Output the (x, y) coordinate of the center of the cell containing the given text.  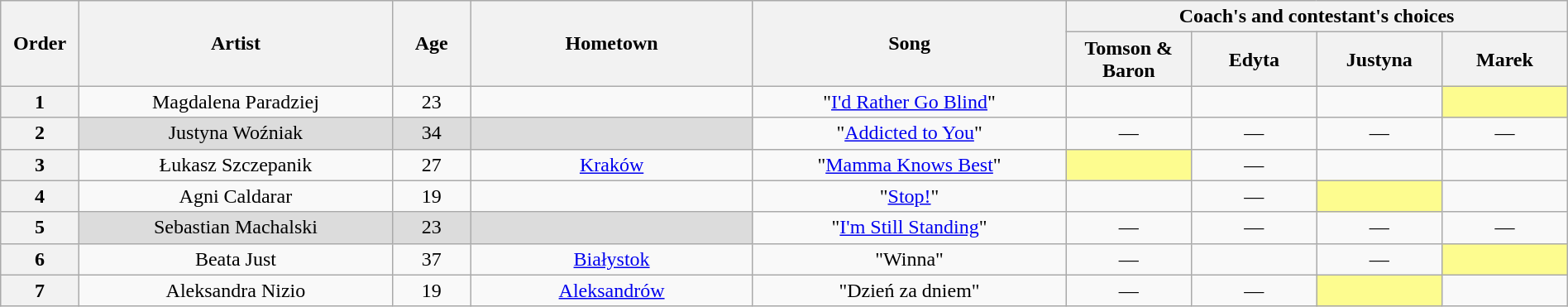
1 (40, 102)
Sebastian Machalski (235, 228)
Artist (235, 43)
Magdalena Paradziej (235, 102)
Tomson & Baron (1129, 60)
7 (40, 290)
"Winna" (910, 259)
5 (40, 228)
Justyna Woźniak (235, 133)
Song (910, 43)
Age (432, 43)
3 (40, 165)
Order (40, 43)
Agni Caldarar (235, 196)
"I'm Still Standing" (910, 228)
Marek (1505, 60)
Aleksandrów (612, 290)
"Mamma Knows Best" (910, 165)
"I'd Rather Go Blind" (910, 102)
Łukasz Szczepanik (235, 165)
Aleksandra Nizio (235, 290)
Edyta (1255, 60)
6 (40, 259)
Hometown (612, 43)
27 (432, 165)
Kraków (612, 165)
37 (432, 259)
Coach's and contestant's choices (1317, 17)
"Addicted to You" (910, 133)
"Dzień za dniem" (910, 290)
Beata Just (235, 259)
4 (40, 196)
34 (432, 133)
Justyna (1379, 60)
Białystok (612, 259)
2 (40, 133)
"Stop!" (910, 196)
